Identify which cell holds the provided text, then report its [X, Y] central coordinate. 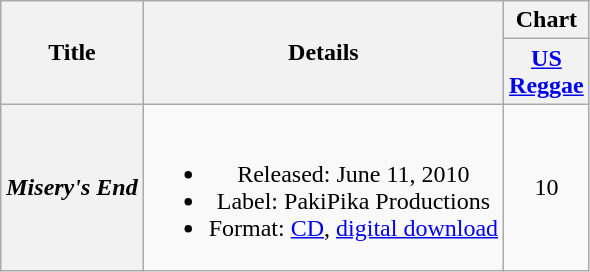
Title [72, 52]
10 [547, 188]
Chart [547, 20]
Details [323, 52]
Released: June 11, 2010Label: PakiPika ProductionsFormat: CD, digital download [323, 188]
USReggae [547, 72]
Misery's End [72, 188]
